Locate the cell with the specified text and output its [x, y] center coordinate. 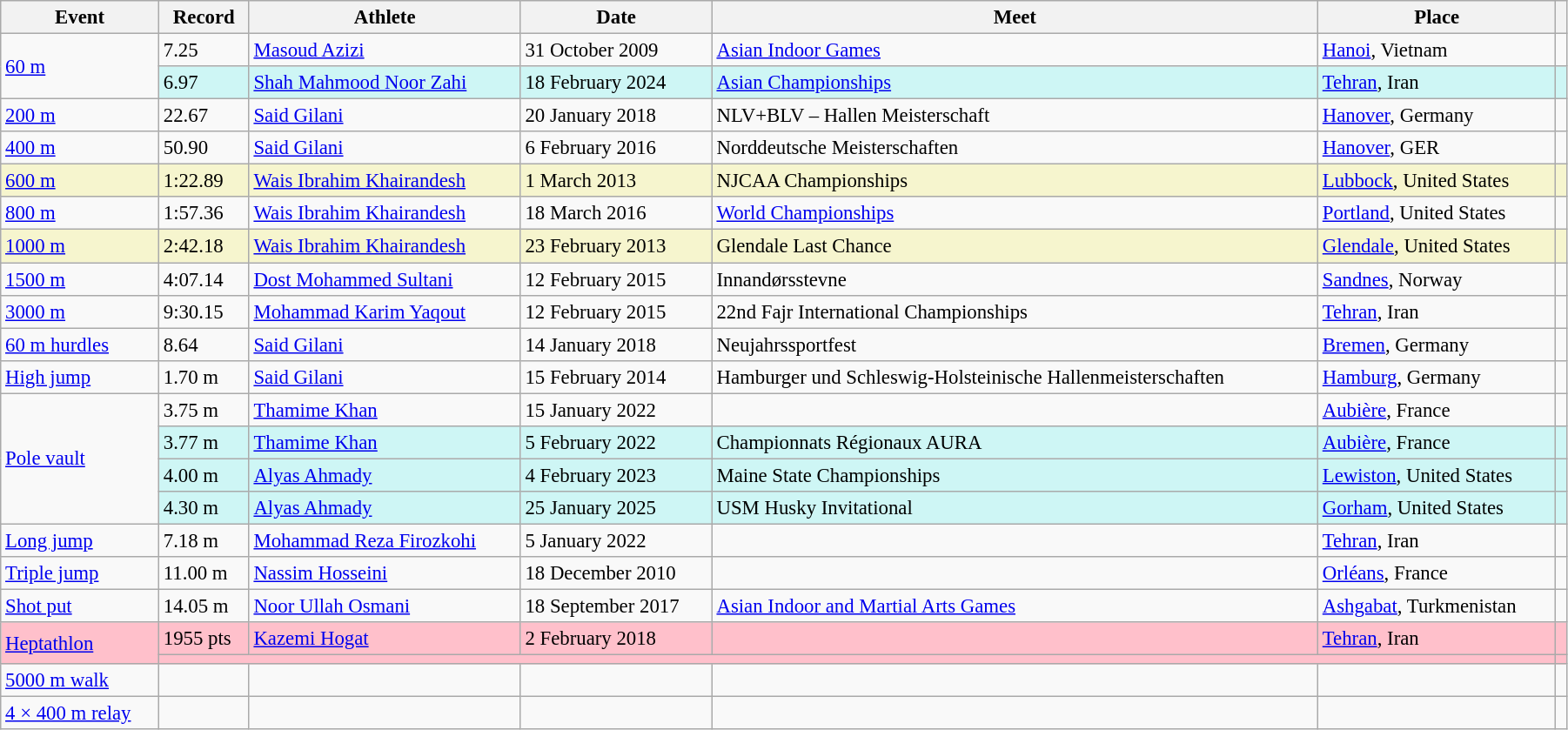
Glendale Last Chance [1015, 246]
31 October 2009 [616, 50]
High jump [80, 377]
400 m [80, 148]
Bremen, Germany [1436, 345]
Asian Indoor Games [1015, 50]
Pole vault [80, 459]
USM Husky Invitational [1015, 508]
Mohammad Reza Firozkohi [385, 540]
1955 pts [204, 639]
1500 m [80, 279]
2 February 2018 [616, 639]
4:07.14 [204, 279]
7.18 m [204, 540]
6.97 [204, 83]
Ashgabat, Turkmenistan [1436, 606]
Sandnes, Norway [1436, 279]
60 m hurdles [80, 345]
Dost Mohammed Sultani [385, 279]
9:30.15 [204, 311]
Triple jump [80, 573]
22nd Fajr International Championships [1015, 311]
60 m [80, 66]
4 February 2023 [616, 475]
5000 m walk [80, 680]
18 March 2016 [616, 213]
5 January 2022 [616, 540]
4 × 400 m relay [80, 713]
23 February 2013 [616, 246]
Mohammad Karim Yaqout [385, 311]
1000 m [80, 246]
11.00 m [204, 573]
Gorham, United States [1436, 508]
Event [80, 17]
Nassim Hosseini [385, 573]
25 January 2025 [616, 508]
4.00 m [204, 475]
600 m [80, 181]
1.70 m [204, 377]
Kazemi Hogat [385, 639]
Heptathlon [80, 643]
3.77 m [204, 443]
Hanoi, Vietnam [1436, 50]
Glendale, United States [1436, 246]
2:42.18 [204, 246]
18 September 2017 [616, 606]
World Championships [1015, 213]
Lubbock, United States [1436, 181]
18 December 2010 [616, 573]
Shah Mahmood Noor Zahi [385, 83]
Record [204, 17]
15 January 2022 [616, 410]
Orléans, France [1436, 573]
Asian Indoor and Martial Arts Games [1015, 606]
1:57.36 [204, 213]
Neujahrssportfest [1015, 345]
1 March 2013 [616, 181]
Lewiston, United States [1436, 475]
50.90 [204, 148]
Long jump [80, 540]
Hamburg, Germany [1436, 377]
Championnats Régionaux AURA [1015, 443]
3000 m [80, 311]
6 February 2016 [616, 148]
Noor Ullah Osmani [385, 606]
200 m [80, 116]
22.67 [204, 116]
20 January 2018 [616, 116]
1:22.89 [204, 181]
Portland, United States [1436, 213]
Masoud Azizi [385, 50]
3.75 m [204, 410]
Meet [1015, 17]
NJCAA Championships [1015, 181]
Place [1436, 17]
Athlete [385, 17]
18 February 2024 [616, 83]
14 January 2018 [616, 345]
Innandørsstevne [1015, 279]
Date [616, 17]
Hamburger und Schleswig-Holsteinische Hallenmeisterschaften [1015, 377]
15 February 2014 [616, 377]
Hanover, GER [1436, 148]
Shot put [80, 606]
800 m [80, 213]
8.64 [204, 345]
Hanover, Germany [1436, 116]
Maine State Championships [1015, 475]
Asian Championships [1015, 83]
Norddeutsche Meisterschaften [1015, 148]
4.30 m [204, 508]
NLV+BLV – Hallen Meisterschaft [1015, 116]
14.05 m [204, 606]
7.25 [204, 50]
5 February 2022 [616, 443]
